Return the (x, y) coordinate for the center point of the cell that contains the specified text.  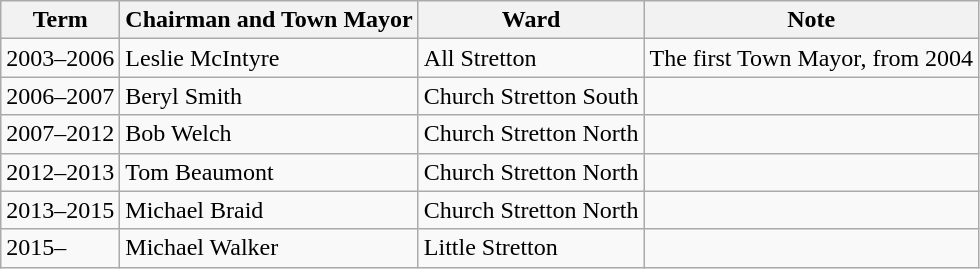
Little Stretton (531, 248)
Church Stretton South (531, 96)
Bob Welch (269, 134)
The first Town Mayor, from 2004 (812, 58)
Chairman and Town Mayor (269, 20)
Tom Beaumont (269, 172)
Michael Walker (269, 248)
2006–2007 (60, 96)
Ward (531, 20)
2013–2015 (60, 210)
2015– (60, 248)
Beryl Smith (269, 96)
Michael Braid (269, 210)
2012–2013 (60, 172)
All Stretton (531, 58)
2007–2012 (60, 134)
Term (60, 20)
2003–2006 (60, 58)
Note (812, 20)
Leslie McIntyre (269, 58)
